Return [x, y] of the center of cell containing provided text 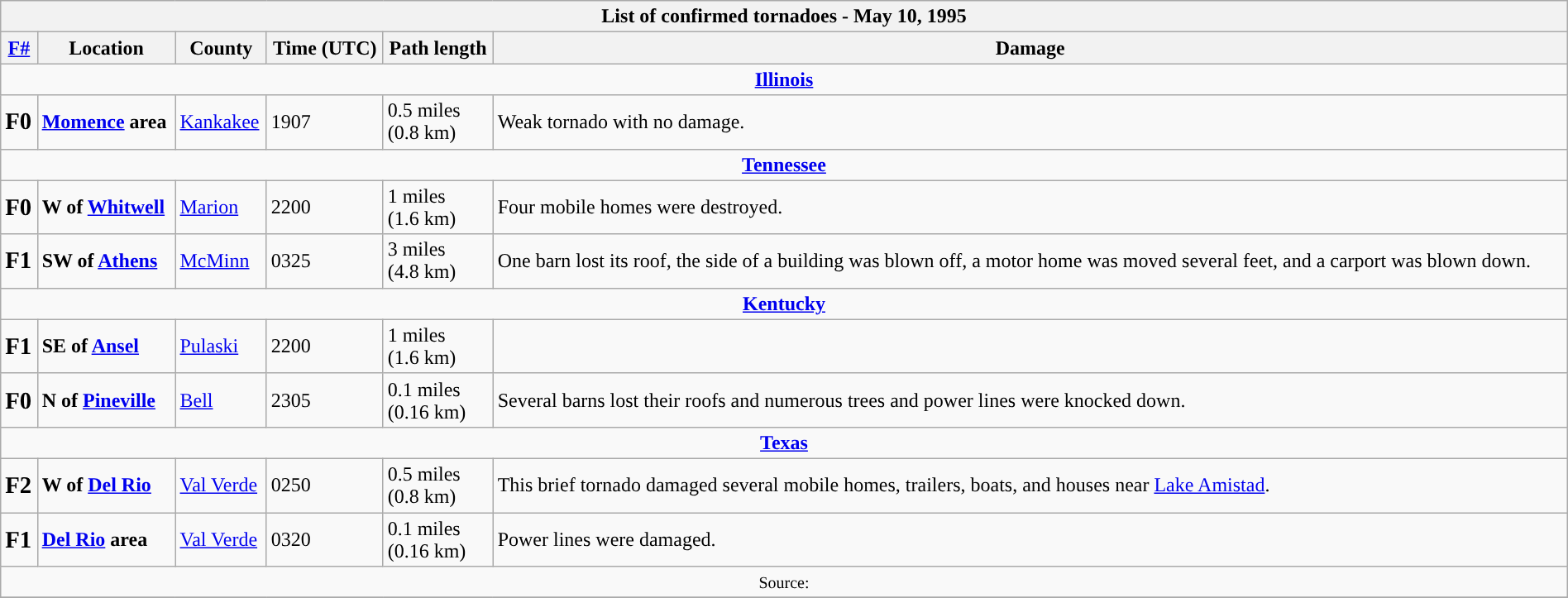
Several barns lost their roofs and numerous trees and power lines were knocked down. [1030, 400]
Source: [784, 582]
Kankakee [221, 122]
Damage [1030, 48]
Bell [221, 400]
SE of Ansel [106, 346]
F2 [19, 485]
F# [19, 48]
Kentucky [784, 304]
Illinois [784, 79]
W of Del Rio [106, 485]
1907 [324, 122]
Power lines were damaged. [1030, 539]
Texas [784, 443]
3 miles (4.8 km) [438, 261]
Del Rio area [106, 539]
N of Pineville [106, 400]
2305 [324, 400]
W of Whitwell [106, 207]
List of confirmed tornadoes - May 10, 1995 [784, 17]
Weak tornado with no damage. [1030, 122]
This brief tornado damaged several mobile homes, trailers, boats, and houses near Lake Amistad. [1030, 485]
Location [106, 48]
Pulaski [221, 346]
Time (UTC) [324, 48]
0325 [324, 261]
0250 [324, 485]
One barn lost its roof, the side of a building was blown off, a motor home was moved several feet, and a carport was blown down. [1030, 261]
Four mobile homes were destroyed. [1030, 207]
Path length [438, 48]
Tennessee [784, 165]
McMinn [221, 261]
SW of Athens [106, 261]
0320 [324, 539]
Marion [221, 207]
Momence area [106, 122]
County [221, 48]
